Capture the cell that displays the provided text and extract its [x, y] central coordinate. 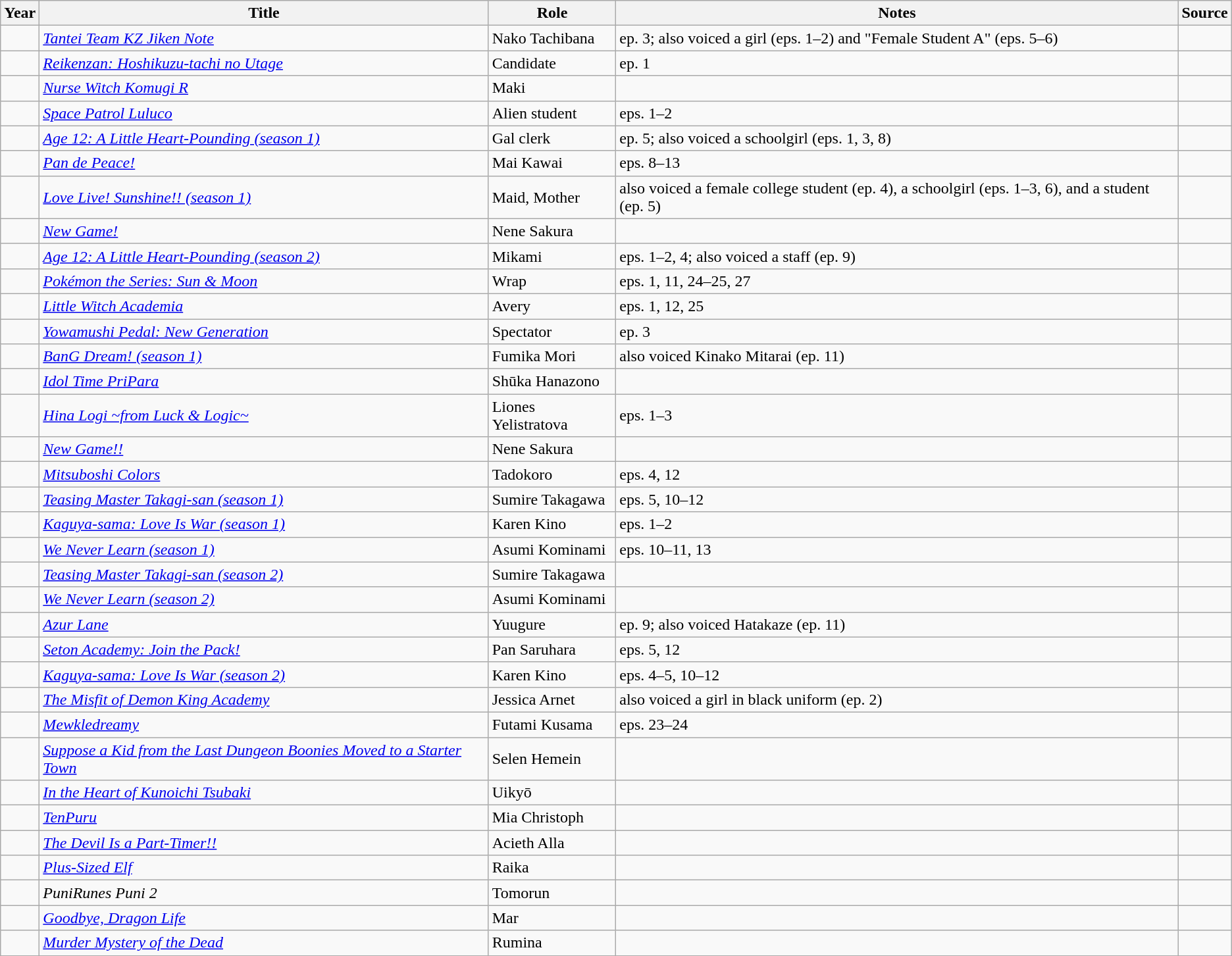
Spectator [552, 331]
Mitsuboshi Colors [264, 474]
Hina Logi ~from Luck & Logic~ [264, 416]
eps. 5, 12 [897, 649]
Pan de Peace! [264, 163]
Nurse Witch Komugi R [264, 88]
also voiced a female college student (ep. 4), a schoolgirl (eps. 1–3, 6), and a student (ep. 5) [897, 197]
eps. 1, 11, 24–25, 27 [897, 281]
also voiced a girl in black uniform (ep. 2) [897, 699]
Maid, Mother [552, 197]
Murder Mystery of the Dead [264, 943]
TenPuru [264, 818]
Suppose a Kid from the Last Dungeon Boonies Moved to a Starter Town [264, 758]
Love Live! Sunshine!! (season 1) [264, 197]
Teasing Master Takagi-san (season 1) [264, 499]
We Never Learn (season 1) [264, 549]
Mar [552, 918]
Tomorun [552, 893]
Uikyō [552, 793]
ep. 1 [897, 63]
Futami Kusama [552, 724]
Little Witch Academia [264, 306]
Role [552, 13]
eps. 5, 10–12 [897, 499]
Idol Time PriPara [264, 382]
eps. 1, 12, 25 [897, 306]
Space Patrol Luluco [264, 113]
eps. 4, 12 [897, 474]
ep. 3 [897, 331]
New Game! [264, 231]
PuniRunes Puni 2 [264, 893]
Shūka Hanazono [552, 382]
also voiced Kinako Mitarai (ep. 11) [897, 357]
Plus-Sized Elf [264, 868]
Avery [552, 306]
Maki [552, 88]
Age 12: A Little Heart-Pounding (season 1) [264, 138]
Alien student [552, 113]
Acieth Alla [552, 843]
Yowamushi Pedal: New Generation [264, 331]
Tadokoro [552, 474]
Gal clerk [552, 138]
Seton Academy: Join the Pack! [264, 649]
Reikenzan: Hoshikuzu-tachi no Utage [264, 63]
Goodbye, Dragon Life [264, 918]
Age 12: A Little Heart-Pounding (season 2) [264, 256]
We Never Learn (season 2) [264, 599]
The Misfit of Demon King Academy [264, 699]
Candidate [552, 63]
Tantei Team KZ Jiken Note [264, 38]
Mai Kawai [552, 163]
Source [1204, 13]
eps. 1–3 [897, 416]
Fumika Mori [552, 357]
Raika [552, 868]
Azur Lane [264, 624]
Title [264, 13]
Selen Hemein [552, 758]
Pan Saruhara [552, 649]
Mewkledreamy [264, 724]
ep. 9; also voiced Hatakaze (ep. 11) [897, 624]
Mia Christoph [552, 818]
ep. 3; also voiced a girl (eps. 1–2) and "Female Student A" (eps. 5–6) [897, 38]
Yuugure [552, 624]
ep. 5; also voiced a schoolgirl (eps. 1, 3, 8) [897, 138]
BanG Dream! (season 1) [264, 357]
eps. 1–2, 4; also voiced a staff (ep. 9) [897, 256]
Teasing Master Takagi-san (season 2) [264, 574]
Rumina [552, 943]
Mikami [552, 256]
New Game!! [264, 449]
eps. 10–11, 13 [897, 549]
Kaguya-sama: Love Is War (season 1) [264, 524]
eps. 8–13 [897, 163]
eps. 4–5, 10–12 [897, 674]
Year [20, 13]
The Devil Is a Part-Timer!! [264, 843]
In the Heart of Kunoichi Tsubaki [264, 793]
Liones Yelistratova [552, 416]
Kaguya-sama: Love Is War (season 2) [264, 674]
eps. 23–24 [897, 724]
Nako Tachibana [552, 38]
Pokémon the Series: Sun & Moon [264, 281]
Wrap [552, 281]
Notes [897, 13]
Jessica Arnet [552, 699]
